Provide the (x, y) coordinate of the cell's center where the given text is located.  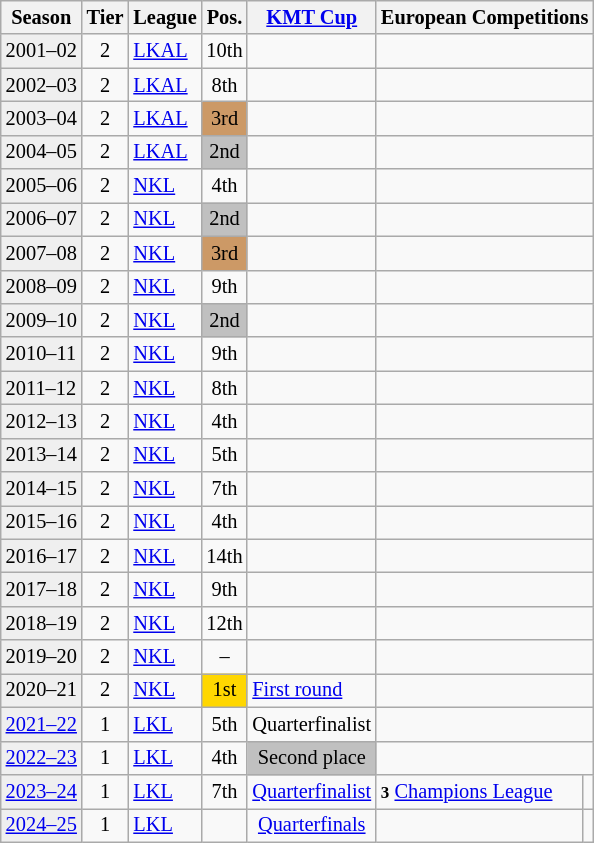
2002–03 (42, 85)
2005–06 (42, 186)
2016–17 (42, 556)
10th (225, 51)
2006–07 (42, 219)
2004–05 (42, 152)
2014–15 (42, 489)
League (164, 17)
2003–04 (42, 118)
3 Champions League (479, 791)
2017–18 (42, 589)
2019–20 (42, 657)
2018–19 (42, 623)
2009–10 (42, 320)
Season (42, 17)
2024–25 (42, 825)
2007–08 (42, 253)
2022–23 (42, 758)
14th (225, 556)
First round (312, 690)
European Competitions (484, 17)
– (225, 657)
2021–22 (42, 724)
2010–11 (42, 354)
2020–21 (42, 690)
12th (225, 623)
2012–13 (42, 421)
Quarterfinals (312, 825)
2015–16 (42, 522)
2013–14 (42, 455)
Second place (312, 758)
2008–09 (42, 287)
2001–02 (42, 51)
Pos. (225, 17)
Tier (106, 17)
1st (225, 690)
KMT Cup (312, 17)
2023–24 (42, 791)
2011–12 (42, 388)
